Provide the [x, y] coordinate of the cell's center where the given text is located.  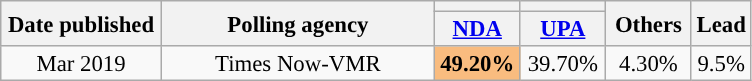
9.5% [721, 64]
39.70% [563, 64]
4.30% [649, 64]
Date published [82, 24]
Times Now-VMR [298, 64]
Others [649, 24]
NDA [477, 30]
Polling agency [298, 24]
UPA [563, 30]
49.20% [477, 64]
Lead [721, 24]
Mar 2019 [82, 64]
